Pinpoint the cell where the given text exists, returning its [X, Y] midpoint coordinate. 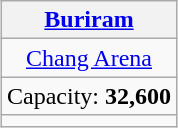
Capacity: 32,600 [88, 96]
Chang Arena [88, 58]
Buriram [88, 20]
